Detect which cell encompasses the target text, then output its [x, y] center coordinate. 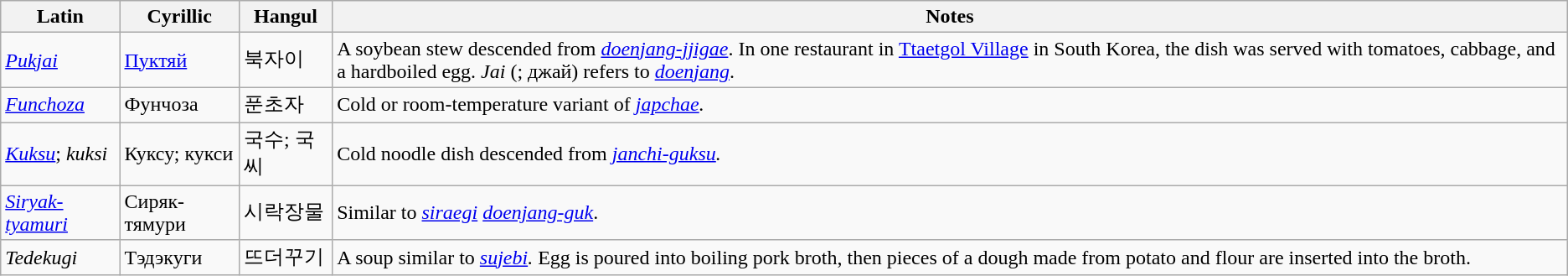
Cold or room-temperature variant of japchae. [950, 106]
푼초자 [285, 106]
Hangul [285, 17]
Фунчоза [179, 106]
시락장물 [285, 211]
Similar to siraegi doenjang-guk. [950, 211]
뜨더꾸기 [285, 258]
Pukjai [60, 60]
Kuksu; kuksi [60, 154]
Cyrillic [179, 17]
Сиряк-тямури [179, 211]
Notes [950, 17]
국수; 국씨 [285, 154]
Куксу; кукси [179, 154]
북자이 [285, 60]
Latin [60, 17]
Пуктяй [179, 60]
Funchoza [60, 106]
Siryak-tyamuri [60, 211]
A soup similar to sujebi. Egg is poured into boiling pork broth, then pieces of a dough made from potato and flour are inserted into the broth. [950, 258]
Tedekugi [60, 258]
Cold noodle dish descended from janchi-guksu. [950, 154]
Тэдэкуги [179, 258]
